Scan for the cell matching the given text and deliver its [x, y] coordinate at center. 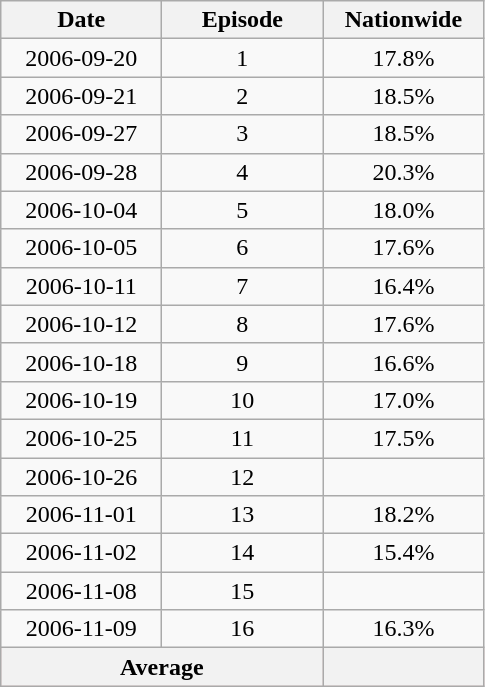
2006-09-27 [82, 134]
2006-09-28 [82, 172]
12 [242, 477]
2006-11-02 [82, 553]
Average [162, 667]
2006-09-21 [82, 96]
2006-10-04 [82, 210]
18.0% [404, 210]
16.4% [404, 286]
2006-10-26 [82, 477]
17.0% [404, 400]
2006-10-11 [82, 286]
16.3% [404, 629]
2006-10-12 [82, 324]
5 [242, 210]
1 [242, 58]
4 [242, 172]
11 [242, 438]
2006-10-18 [82, 362]
10 [242, 400]
20.3% [404, 172]
9 [242, 362]
2006-09-20 [82, 58]
2006-10-25 [82, 438]
2006-11-09 [82, 629]
3 [242, 134]
17.8% [404, 58]
6 [242, 248]
16 [242, 629]
8 [242, 324]
16.6% [404, 362]
14 [242, 553]
Nationwide [404, 20]
Date [82, 20]
13 [242, 515]
2006-11-08 [82, 591]
15.4% [404, 553]
18.2% [404, 515]
15 [242, 591]
Episode [242, 20]
17.5% [404, 438]
2006-10-19 [82, 400]
2006-11-01 [82, 515]
7 [242, 286]
2006-10-05 [82, 248]
2 [242, 96]
